Extract the [x, y] coordinate from the center of the cell holding the provided text.  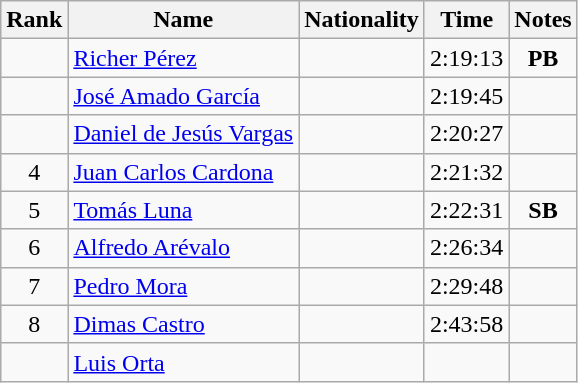
7 [34, 286]
2:43:58 [466, 324]
Juan Carlos Cardona [184, 172]
2:26:34 [466, 248]
Nationality [362, 20]
Rank [34, 20]
2:19:45 [466, 96]
Name [184, 20]
Dimas Castro [184, 324]
2:21:32 [466, 172]
SB [543, 210]
5 [34, 210]
2:29:48 [466, 286]
Time [466, 20]
6 [34, 248]
José Amado García [184, 96]
Pedro Mora [184, 286]
2:19:13 [466, 58]
4 [34, 172]
Luis Orta [184, 362]
Richer Pérez [184, 58]
Alfredo Arévalo [184, 248]
Tomás Luna [184, 210]
Notes [543, 20]
PB [543, 58]
Daniel de Jesús Vargas [184, 134]
2:22:31 [466, 210]
2:20:27 [466, 134]
8 [34, 324]
